Identify which cell holds the provided text, then report its [x, y] central coordinate. 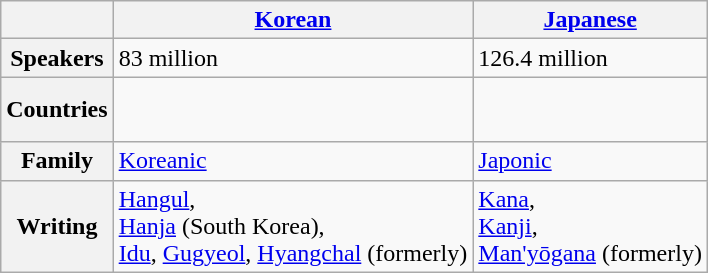
Countries [57, 110]
Hangul,Hanja (South Korea), Idu, Gugyeol, Hyangchal (formerly) [293, 226]
Kana,Kanji, Man'yōgana (formerly) [590, 226]
126.4 million [590, 58]
83 million [293, 58]
Japonic [590, 161]
Koreanic [293, 161]
Speakers [57, 58]
Writing [57, 226]
Family [57, 161]
Korean [293, 20]
Japanese [590, 20]
